Scan for the cell matching the given text and deliver its [X, Y] coordinate at center. 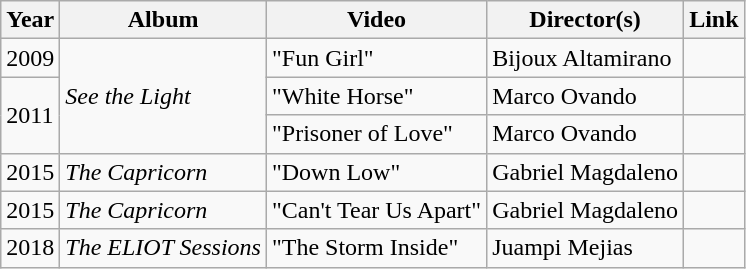
"Down Low" [376, 172]
Year [30, 20]
2009 [30, 58]
"White Horse" [376, 96]
Album [164, 20]
Video [376, 20]
Juampi Mejias [586, 248]
"Can't Tear Us Apart" [376, 210]
"Fun Girl" [376, 58]
See the Light [164, 96]
"Prisoner of Love" [376, 134]
Director(s) [586, 20]
Link [714, 20]
The ELIOT Sessions [164, 248]
"The Storm Inside" [376, 248]
2018 [30, 248]
Bijoux Altamirano [586, 58]
2011 [30, 115]
